Find where the given text appears and provide that cell's center as (X, Y) coordinate. 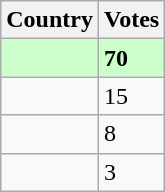
15 (131, 96)
70 (131, 58)
Votes (131, 20)
8 (131, 134)
3 (131, 172)
Country (50, 20)
